Return the [x, y] coordinate for the center point of the cell that contains the specified text.  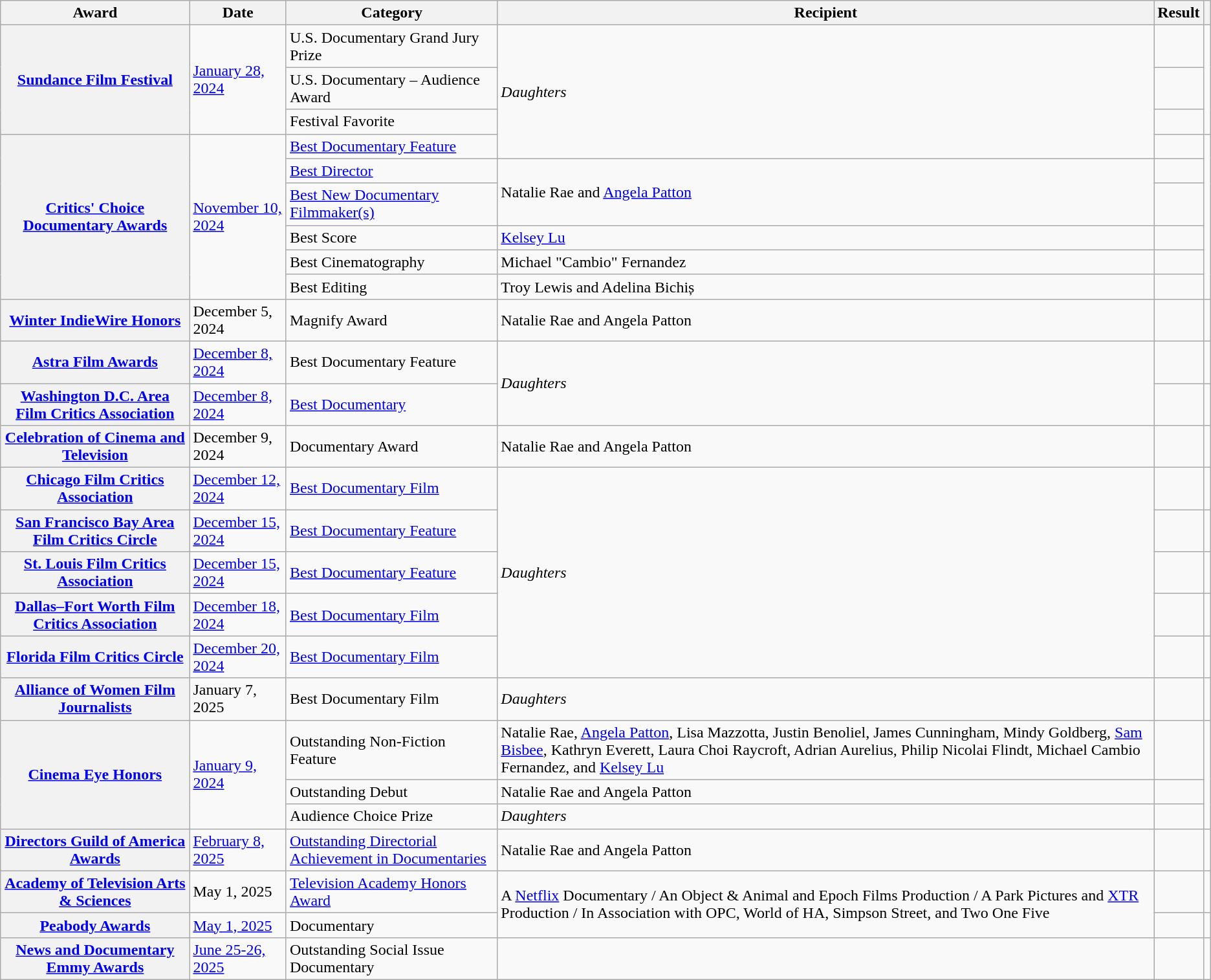
Outstanding Social Issue Documentary [391, 959]
January 9, 2024 [238, 774]
December 20, 2024 [238, 657]
Winter IndieWire Honors [95, 320]
Sundance Film Festival [95, 80]
Result [1179, 13]
December 12, 2024 [238, 489]
Dallas–Fort Worth Film Critics Association [95, 615]
Documentary [391, 925]
Award [95, 13]
Category [391, 13]
Peabody Awards [95, 925]
Outstanding Debut [391, 792]
Recipient [825, 13]
Best Director [391, 171]
November 10, 2024 [238, 216]
U.S. Documentary Grand Jury Prize [391, 47]
Outstanding Directorial Achievement in Documentaries [391, 850]
News and Documentary Emmy Awards [95, 959]
January 7, 2025 [238, 699]
Celebration of Cinema and Television [95, 446]
December 5, 2024 [238, 320]
Washington D.C. Area Film Critics Association [95, 404]
Best Cinematography [391, 262]
Best Score [391, 237]
Critics' Choice Documentary Awards [95, 216]
St. Louis Film Critics Association [95, 573]
Florida Film Critics Circle [95, 657]
Best Editing [391, 287]
Astra Film Awards [95, 362]
Kelsey Lu [825, 237]
February 8, 2025 [238, 850]
January 28, 2024 [238, 80]
Cinema Eye Honors [95, 774]
Outstanding Non-Fiction Feature [391, 750]
Festival Favorite [391, 122]
Audience Choice Prize [391, 816]
Best Documentary [391, 404]
Television Academy Honors Award [391, 891]
Troy Lewis and Adelina Bichiș [825, 287]
Best New Documentary Filmmaker(s) [391, 204]
San Francisco Bay Area Film Critics Circle [95, 530]
Documentary Award [391, 446]
Michael "Cambio" Fernandez [825, 262]
December 18, 2024 [238, 615]
U.S. Documentary – Audience Award [391, 88]
Chicago Film Critics Association [95, 489]
Academy of Television Arts & Sciences [95, 891]
June 25-26, 2025 [238, 959]
Directors Guild of America Awards [95, 850]
Alliance of Women Film Journalists [95, 699]
Date [238, 13]
Magnify Award [391, 320]
December 9, 2024 [238, 446]
